Scan for the cell matching the given text and deliver its [X, Y] coordinate at center. 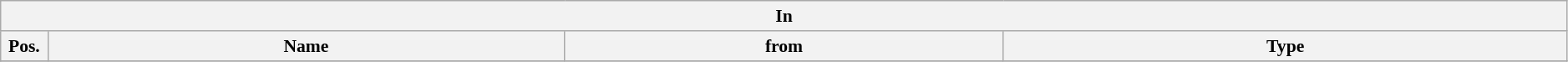
Pos. [24, 46]
Name [306, 46]
Type [1285, 46]
In [784, 16]
from [784, 46]
